Determine the [X, Y] coordinate at the center of the cell enclosing the given text.  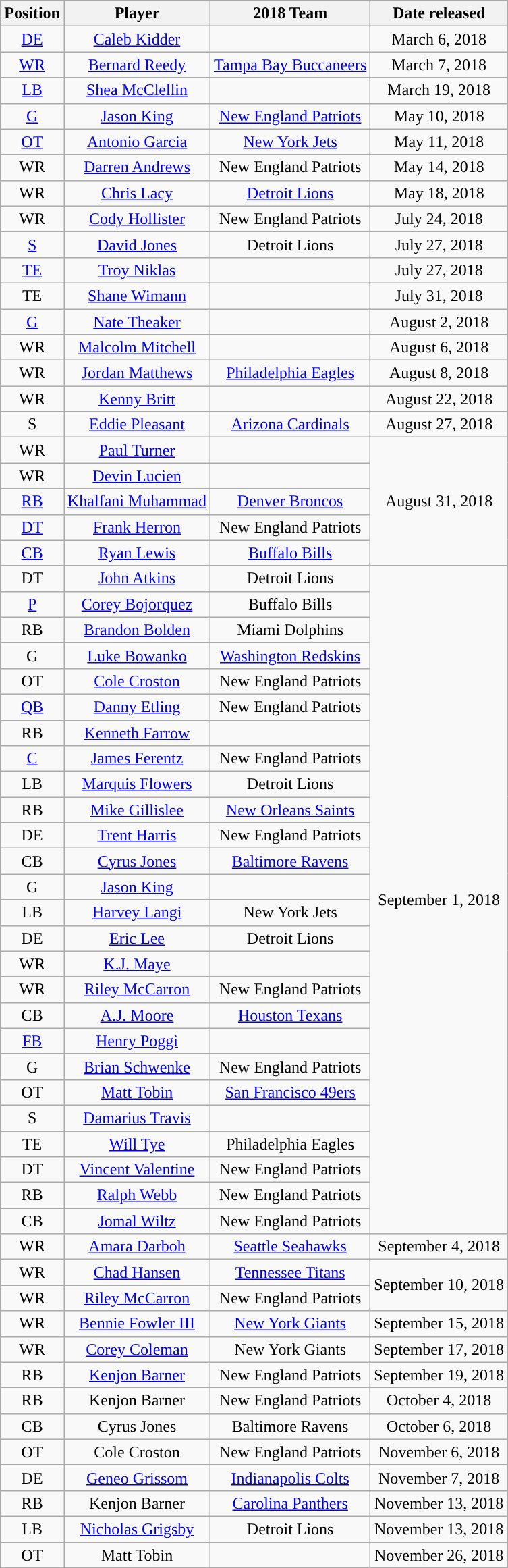
FB [32, 1041]
Brandon Bolden [136, 630]
Jordan Matthews [136, 373]
July 24, 2018 [439, 219]
Denver Broncos [290, 502]
Shea McClellin [136, 90]
QB [32, 707]
San Francisco 49ers [290, 1092]
Carolina Panthers [290, 1503]
May 18, 2018 [439, 193]
August 27, 2018 [439, 425]
Amara Darboh [136, 1247]
Frank Herron [136, 527]
Washington Redskins [290, 655]
November 7, 2018 [439, 1478]
James Ferentz [136, 759]
September 1, 2018 [439, 900]
Corey Coleman [136, 1349]
May 11, 2018 [439, 142]
2018 Team [290, 13]
Bennie Fowler III [136, 1324]
Houston Texans [290, 1015]
March 7, 2018 [439, 65]
Nate Theaker [136, 322]
September 17, 2018 [439, 1349]
Jomal Wiltz [136, 1221]
Kenneth Farrow [136, 732]
K.J. Maye [136, 964]
Brian Schwenke [136, 1066]
Antonio Garcia [136, 142]
Nicholas Grigsby [136, 1529]
August 8, 2018 [439, 373]
September 15, 2018 [439, 1324]
Geneo Grissom [136, 1478]
September 19, 2018 [439, 1375]
Henry Poggi [136, 1041]
Marquis Flowers [136, 784]
Miami Dolphins [290, 630]
August 2, 2018 [439, 322]
Bernard Reedy [136, 65]
Darren Andrews [136, 167]
August 31, 2018 [439, 502]
July 31, 2018 [439, 296]
Paul Turner [136, 450]
March 19, 2018 [439, 90]
A.J. Moore [136, 1015]
Troy Niklas [136, 270]
Caleb Kidder [136, 39]
August 6, 2018 [439, 348]
C [32, 759]
P [32, 604]
October 6, 2018 [439, 1426]
Position [32, 13]
Khalfani Muhammad [136, 502]
November 6, 2018 [439, 1452]
Player [136, 13]
Cody Hollister [136, 219]
November 26, 2018 [439, 1555]
Will Tye [136, 1144]
October 4, 2018 [439, 1401]
Date released [439, 13]
Kenny Britt [136, 399]
Malcolm Mitchell [136, 348]
May 10, 2018 [439, 116]
Eddie Pleasant [136, 425]
Damarius Travis [136, 1118]
Ryan Lewis [136, 553]
Devin Lucien [136, 476]
May 14, 2018 [439, 167]
Seattle Seahawks [290, 1247]
Tampa Bay Buccaneers [290, 65]
Ralph Webb [136, 1195]
August 22, 2018 [439, 399]
Luke Bowanko [136, 655]
John Atkins [136, 578]
Chris Lacy [136, 193]
Tennessee Titans [290, 1272]
Corey Bojorquez [136, 604]
Chad Hansen [136, 1272]
Vincent Valentine [136, 1170]
March 6, 2018 [439, 39]
Shane Wimann [136, 296]
Eric Lee [136, 938]
September 4, 2018 [439, 1247]
Mike Gillislee [136, 810]
David Jones [136, 244]
Danny Etling [136, 707]
Arizona Cardinals [290, 425]
September 10, 2018 [439, 1285]
New Orleans Saints [290, 810]
Indianapolis Colts [290, 1478]
Harvey Langi [136, 913]
Trent Harris [136, 836]
